Extract the [X, Y] coordinate from the center of the cell holding the provided text.  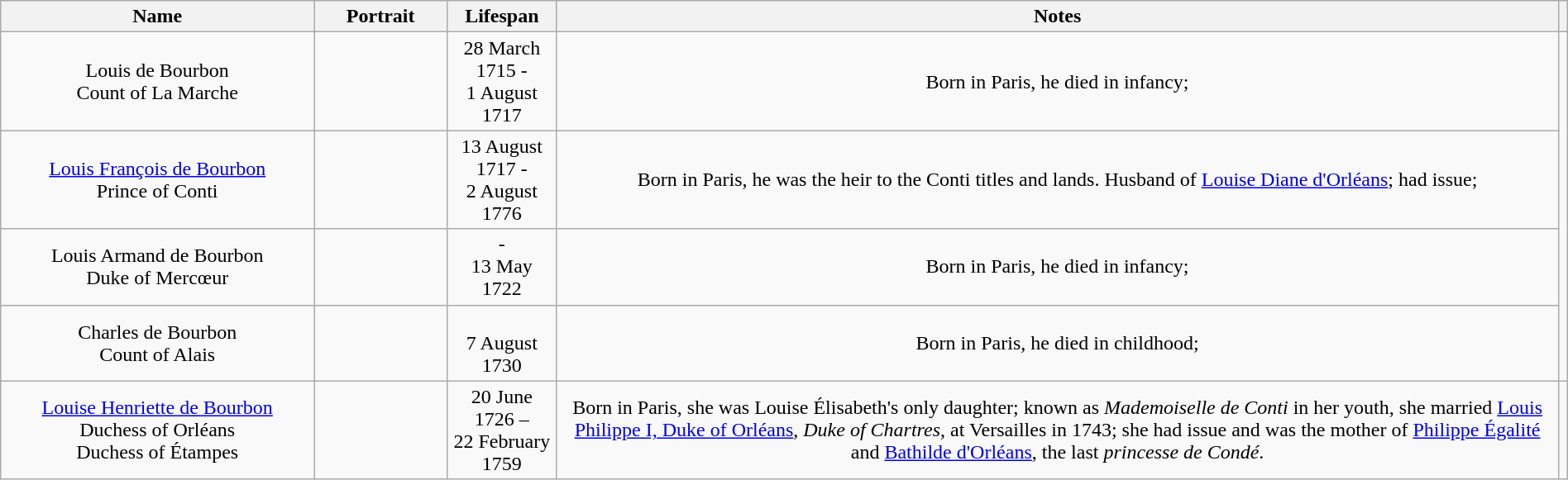
Louis de BourbonCount of La Marche [157, 81]
Louise Henriette de BourbonDuchess of OrléansDuchess of Étampes [157, 430]
13 August 1717 - 2 August 1776 [502, 180]
Lifespan [502, 17]
Portrait [380, 17]
Louis Armand de BourbonDuke of Mercœur [157, 267]
Born in Paris, he was the heir to the Conti titles and lands. Husband of Louise Diane d'Orléans; had issue; [1057, 180]
28 March 1715 - 1 August 1717 [502, 81]
Notes [1057, 17]
20 June 1726 –22 February 1759 [502, 430]
Louis François de BourbonPrince of Conti [157, 180]
-13 May 1722 [502, 267]
Born in Paris, he died in childhood; [1057, 343]
7 August 1730 [502, 343]
Charles de BourbonCount of Alais [157, 343]
Name [157, 17]
